Locate the cell with the specified text and output its [X, Y] center coordinate. 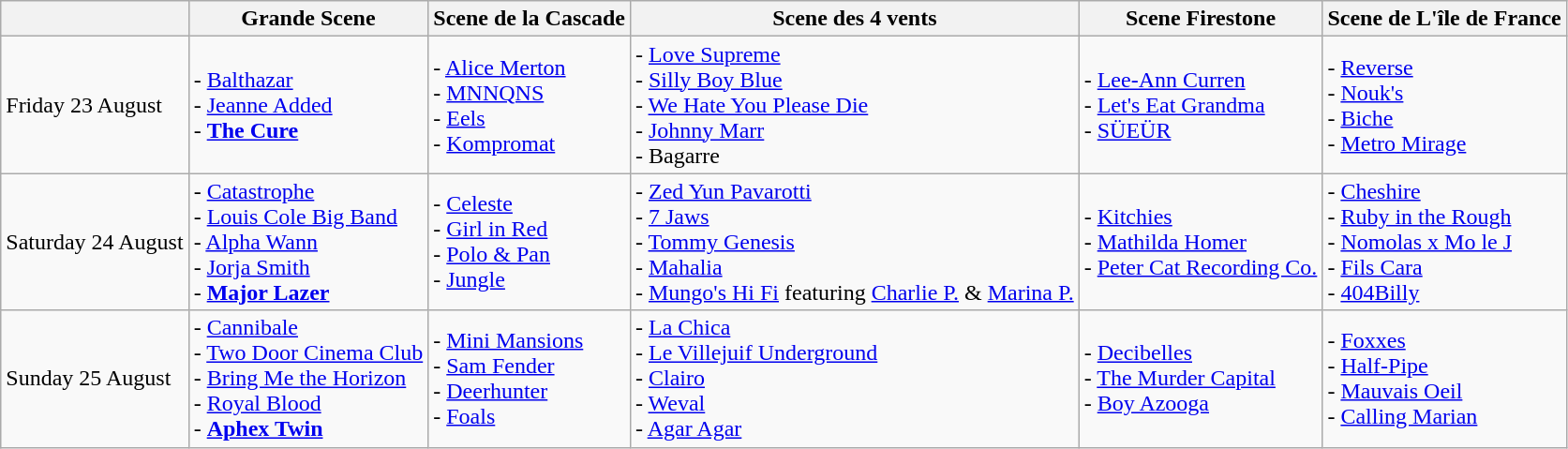
Grande Scene [308, 19]
- Kitchies- Mathilda Homer- Peter Cat Recording Co. [1201, 242]
- La Chica- Le Villejuif Underground- Clairo- Weval- Agar Agar [855, 379]
- Balthazar- Jeanne Added- The Cure [308, 105]
- Foxxes- Half-Pipe- Mauvais Oeil- Calling Marian [1444, 379]
Scene de la Cascade [530, 19]
- Cheshire- Ruby in the Rough- Nomolas x Mo le J- Fils Cara- 404Billy [1444, 242]
Sunday 25 August [95, 379]
- Zed Yun Pavarotti- 7 Jaws- Tommy Genesis- Mahalia- Mungo's Hi Fi featuring Charlie P. & Marina P. [855, 242]
- Lee-Ann Curren- Let's Eat Grandma- SÜEÜR [1201, 105]
- Catastrophe- Louis Cole Big Band- Alpha Wann- Jorja Smith- Major Lazer [308, 242]
Scene Firestone [1201, 19]
- Alice Merton- MNNQNS- Eels- Kompromat [530, 105]
Saturday 24 August [95, 242]
- Decibelles- The Murder Capital- Boy Azooga [1201, 379]
Friday 23 August [95, 105]
- Cannibale- Two Door Cinema Club- Bring Me the Horizon- Royal Blood- Aphex Twin [308, 379]
- Celeste- Girl in Red- Polo & Pan- Jungle [530, 242]
- Mini Mansions- Sam Fender- Deerhunter- Foals [530, 379]
- Reverse- Nouk's- Biche- Metro Mirage [1444, 105]
Scene des 4 vents [855, 19]
- Love Supreme- Silly Boy Blue- We Hate You Please Die- Johnny Marr- Bagarre [855, 105]
Scene de L'île de France [1444, 19]
